Output the [X, Y] coordinate of the center of the cell containing the given text.  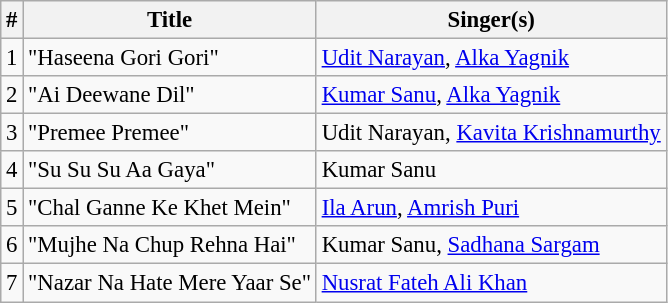
7 [12, 283]
# [12, 20]
Nusrat Fateh Ali Khan [491, 283]
Udit Narayan, Alka Yagnik [491, 58]
Singer(s) [491, 20]
"Ai Deewane Dil" [170, 95]
6 [12, 245]
Udit Narayan, Kavita Krishnamurthy [491, 133]
"Chal Ganne Ke Khet Mein" [170, 208]
5 [12, 208]
"Premee Premee" [170, 133]
"Su Su Su Aa Gaya" [170, 170]
2 [12, 95]
"Mujhe Na Chup Rehna Hai" [170, 245]
4 [12, 170]
"Nazar Na Hate Mere Yaar Se" [170, 283]
Kumar Sanu, Sadhana Sargam [491, 245]
Kumar Sanu [491, 170]
Ila Arun, Amrish Puri [491, 208]
3 [12, 133]
Kumar Sanu, Alka Yagnik [491, 95]
1 [12, 58]
"Haseena Gori Gori" [170, 58]
Title [170, 20]
